Output the (x, y) coordinate of the center of the cell containing the given text.  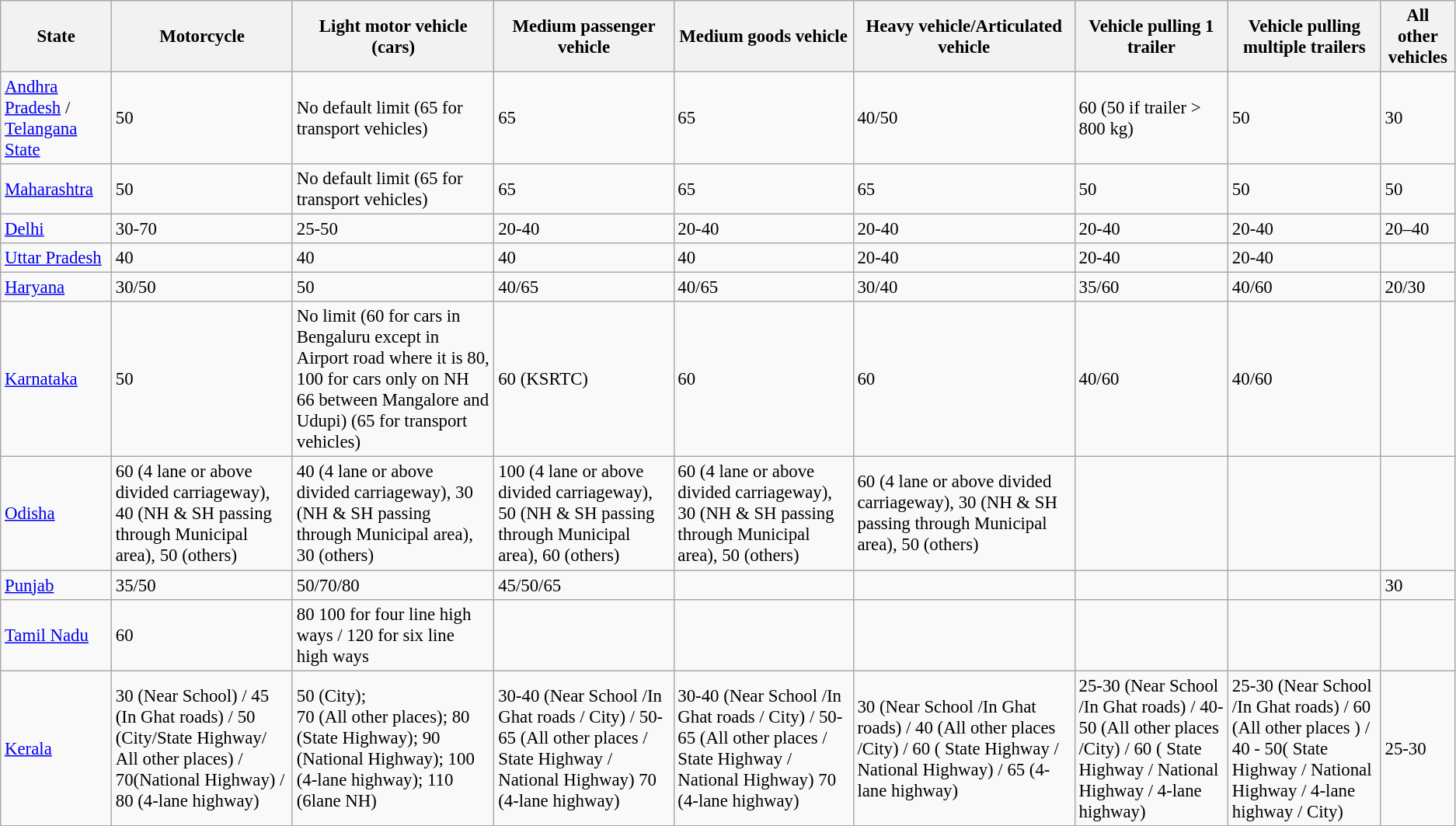
Vehicle pulling 1 trailer (1151, 37)
25-30 (1417, 748)
50/70/80 (393, 585)
35/60 (1151, 288)
25-50 (393, 229)
35/50 (202, 585)
Maharashtra (56, 190)
All other vehicles (1417, 37)
25-30 (Near School /In Ghat roads) / 60 (All other places ) / 40 - 50( State Highway / National Highway / 4-lane highway / City) (1305, 748)
30/40 (963, 288)
40 (4 lane or above divided carriageway), 30 (NH & SH passing through Municipal area), 30 (others) (393, 514)
60 (4 lane or above divided carriageway), 40 (NH & SH passing through Municipal area), 50 (others) (202, 514)
60 (KSRTC) (584, 379)
30/50 (202, 288)
20–40 (1417, 229)
Medium goods vehicle (763, 37)
Heavy vehicle/Articulated vehicle (963, 37)
Vehicle pulling multiple trailers (1305, 37)
Kerala (56, 748)
Light motor vehicle (cars) (393, 37)
25-30 (Near School /In Ghat roads) / 40-50 (All other places /City) / 60 ( State Highway / National Highway / 4-lane highway) (1151, 748)
40/50 (963, 118)
Andhra Pradesh / Telangana State (56, 118)
Medium passenger vehicle (584, 37)
100 (4 lane or above divided carriageway), 50 (NH & SH passing through Municipal area), 60 (others) (584, 514)
Haryana (56, 288)
60 (50 if trailer > 800 kg) (1151, 118)
30-70 (202, 229)
20/30 (1417, 288)
30 (Near School) / 45 (In Ghat roads) / 50 (City/State Highway/ All other places) / 70(National Highway) / 80 (4-lane highway) (202, 748)
80 100 for four line high ways / 120 for six line high ways (393, 635)
Motorcycle (202, 37)
Delhi (56, 229)
Uttar Pradesh (56, 258)
Tamil Nadu (56, 635)
State (56, 37)
Odisha (56, 514)
Punjab (56, 585)
Karnataka (56, 379)
50 (City);70 (All other places); 80 (State Highway); 90 (National Highway); 100 (4-lane highway); 110 (6lane NH) (393, 748)
30 (Near School /In Ghat roads) / 40 (All other places /City) / 60 ( State Highway / National Highway) / 65 (4-lane highway) (963, 748)
45/50/65 (584, 585)
